Determine the [x, y] coordinate at the center of the cell enclosing the given text.  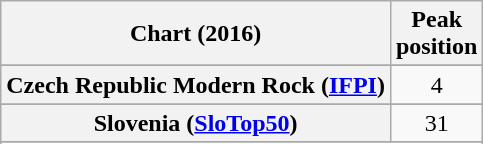
Chart (2016) [196, 34]
Slovenia (SloTop50) [196, 123]
4 [436, 85]
Peakposition [436, 34]
Czech Republic Modern Rock (IFPI) [196, 85]
31 [436, 123]
